Return [x, y] of the center of cell containing provided text 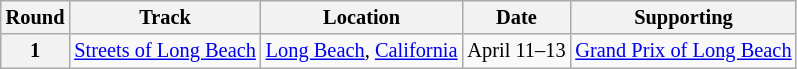
Location [362, 17]
Long Beach, California [362, 51]
Date [516, 17]
April 11–13 [516, 51]
Track [164, 17]
Streets of Long Beach [164, 51]
Supporting [683, 17]
1 [36, 51]
Grand Prix of Long Beach [683, 51]
Round [36, 17]
